Pinpoint the cell where the given text exists, returning its (X, Y) midpoint coordinate. 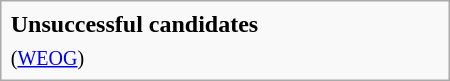
Unsuccessful candidates (224, 24)
(WEOG) (224, 57)
